Return the [x, y] coordinate for the center point of the cell that contains the specified text.  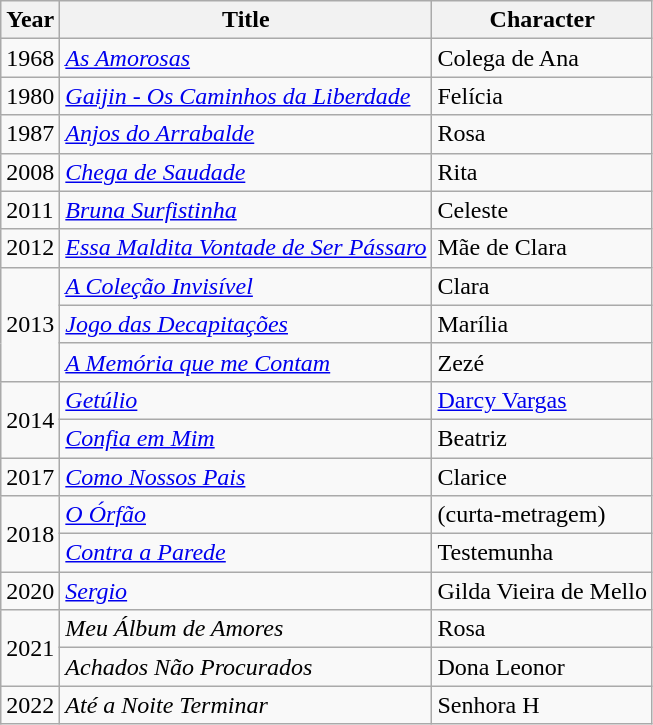
Clarice [542, 477]
(curta-metragem) [542, 515]
Essa Maldita Vontade de Ser Pássaro [246, 248]
Gilda Vieira de Mello [542, 591]
Celeste [542, 210]
Chega de Saudade [246, 172]
Marília [542, 324]
Confia em Mim [246, 438]
Beatriz [542, 438]
2022 [30, 705]
Testemunha [542, 553]
2018 [30, 534]
Meu Álbum de Amores [246, 629]
2011 [30, 210]
1968 [30, 58]
Getúlio [246, 400]
Dona Leonor [542, 667]
Sergio [246, 591]
2014 [30, 419]
1987 [30, 134]
1980 [30, 96]
Senhora H [542, 705]
Como Nossos Pais [246, 477]
Gaijin - Os Caminhos da Liberdade [246, 96]
A Memória que me Contam [246, 362]
2012 [30, 248]
As Amorosas [246, 58]
Year [30, 20]
A Coleção Invisível [246, 286]
Title [246, 20]
Colega de Ana [542, 58]
2013 [30, 324]
Clara [542, 286]
Zezé [542, 362]
2017 [30, 477]
Mãe de Clara [542, 248]
Rita [542, 172]
Jogo das Decapitações [246, 324]
2021 [30, 648]
Character [542, 20]
2020 [30, 591]
O Órfão [246, 515]
Bruna Surfistinha [246, 210]
Achados Não Procurados [246, 667]
Darcy Vargas [542, 400]
Contra a Parede [246, 553]
Anjos do Arrabalde [246, 134]
Felícia [542, 96]
2008 [30, 172]
Até a Noite Terminar [246, 705]
